Return [X, Y] of the center of cell containing provided text 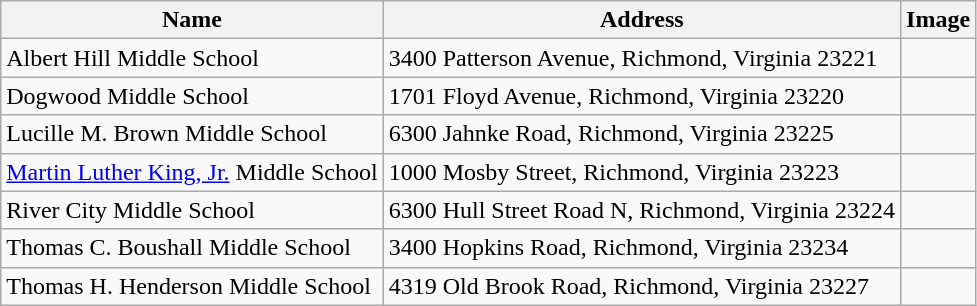
Thomas H. Henderson Middle School [192, 286]
Name [192, 20]
3400 Patterson Avenue, Richmond, Virginia 23221 [642, 58]
Martin Luther King, Jr. Middle School [192, 172]
Address [642, 20]
6300 Jahnke Road, Richmond, Virginia 23225 [642, 134]
Lucille M. Brown Middle School [192, 134]
4319 Old Brook Road, Richmond, Virginia 23227 [642, 286]
Thomas C. Boushall Middle School [192, 248]
1701 Floyd Avenue, Richmond, Virginia 23220 [642, 96]
River City Middle School [192, 210]
3400 Hopkins Road, Richmond, Virginia 23234 [642, 248]
6300 Hull Street Road N, Richmond, Virginia 23224 [642, 210]
1000 Mosby Street, Richmond, Virginia 23223 [642, 172]
Dogwood Middle School [192, 96]
Image [938, 20]
Albert Hill Middle School [192, 58]
